Identify which cell holds the provided text, then report its (x, y) central coordinate. 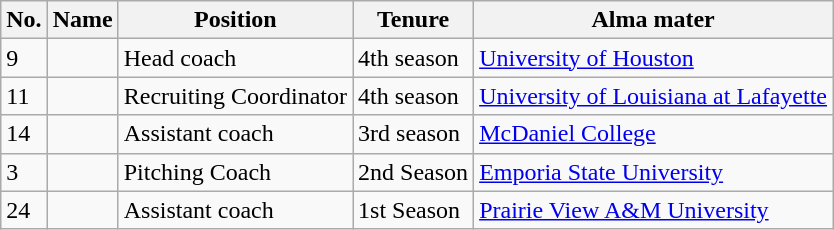
24 (24, 210)
No. (24, 20)
Recruiting Coordinator (235, 96)
University of Houston (654, 58)
Position (235, 20)
11 (24, 96)
Emporia State University (654, 172)
Prairie View A&M University (654, 210)
Tenure (414, 20)
Name (82, 20)
3 (24, 172)
14 (24, 134)
McDaniel College (654, 134)
Head coach (235, 58)
9 (24, 58)
Pitching Coach (235, 172)
Alma mater (654, 20)
University of Louisiana at Lafayette (654, 96)
2nd Season (414, 172)
1st Season (414, 210)
3rd season (414, 134)
